From the cell containing the given text, extract its center point as [x, y] coordinate. 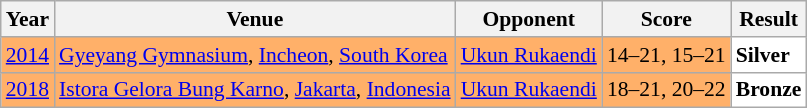
2014 [28, 55]
Bronze [769, 90]
Gyeyang Gymnasium, Incheon, South Korea [255, 55]
Venue [255, 19]
18–21, 20–22 [666, 90]
Istora Gelora Bung Karno, Jakarta, Indonesia [255, 90]
Silver [769, 55]
Year [28, 19]
Score [666, 19]
Result [769, 19]
Opponent [529, 19]
14–21, 15–21 [666, 55]
2018 [28, 90]
